Find where the given text appears and provide that cell's center as [x, y] coordinate. 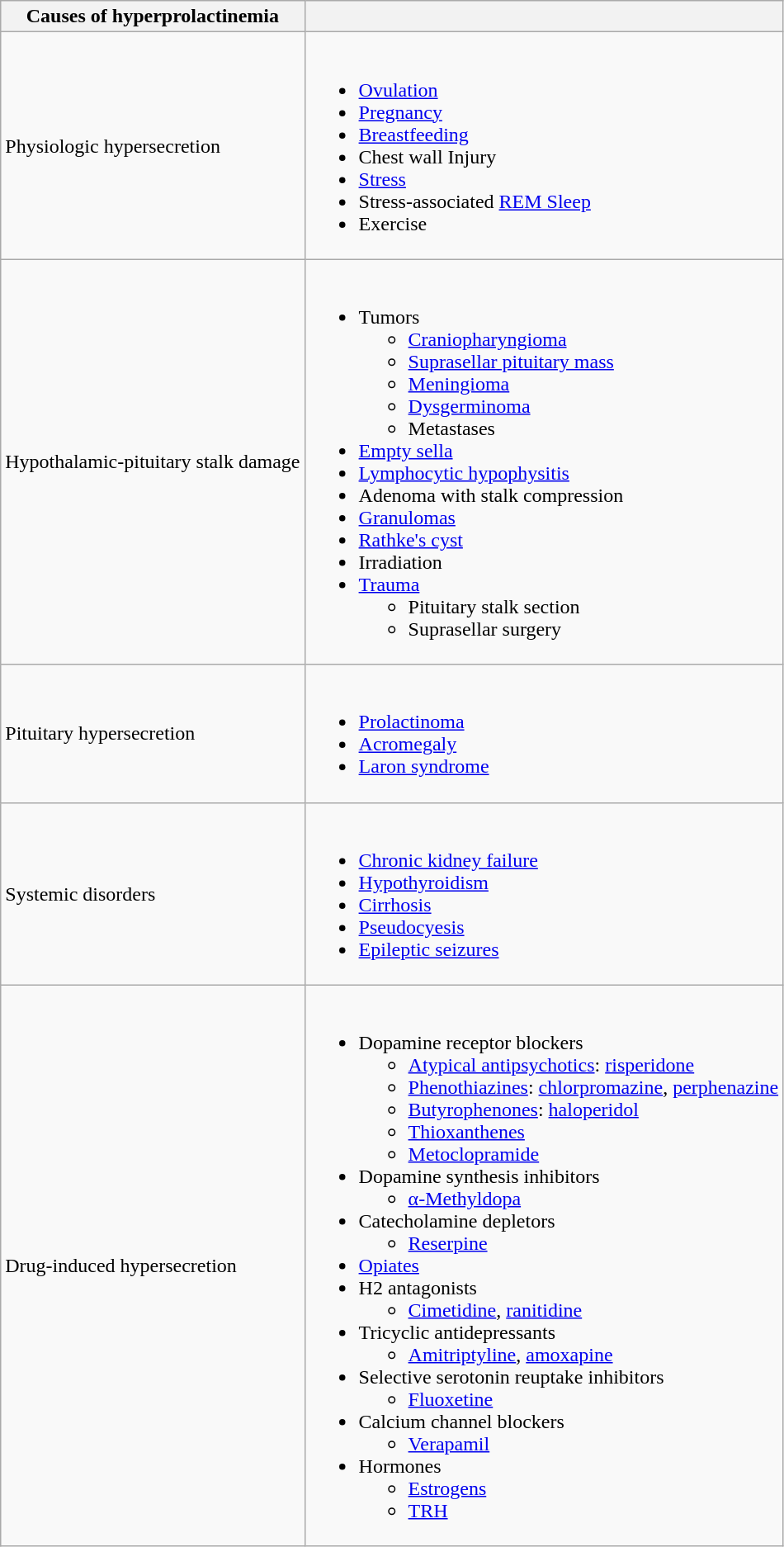
ProlactinomaAcromegalyLaron syndrome [544, 733]
Causes of hyperprolactinemia [153, 17]
Physiologic hypersecretion [153, 145]
Hypothalamic-pituitary stalk damage [153, 462]
Drug-induced hypersecretion [153, 1266]
Pituitary hypersecretion [153, 733]
Systemic disorders [153, 893]
Chronic kidney failureHypothyroidismCirrhosisPseudocyesisEpileptic seizures [544, 893]
OvulationPregnancyBreastfeedingChest wall InjuryStressStress-associated REM SleepExercise [544, 145]
